Return the [x, y] coordinate for the center point of the cell that contains the specified text.  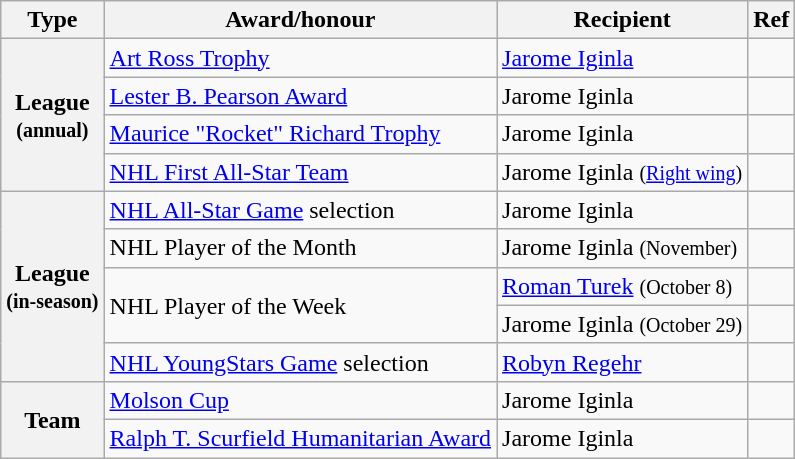
Recipient [622, 20]
NHL All-Star Game selection [300, 210]
NHL First All-Star Team [300, 172]
League(in-season) [52, 286]
NHL YoungStars Game selection [300, 362]
Robyn Regehr [622, 362]
Roman Turek (October 8) [622, 286]
League(annual) [52, 115]
Jarome Iginla (November) [622, 248]
NHL Player of the Month [300, 248]
Jarome Iginla (Right wing) [622, 172]
Type [52, 20]
Ralph T. Scurfield Humanitarian Award [300, 438]
Team [52, 419]
Art Ross Trophy [300, 58]
Lester B. Pearson Award [300, 96]
Award/honour [300, 20]
Molson Cup [300, 400]
Ref [772, 20]
Maurice "Rocket" Richard Trophy [300, 134]
NHL Player of the Week [300, 305]
Jarome Iginla (October 29) [622, 324]
